For the text-containing cell, return its midpoint in (x, y) coordinate format. 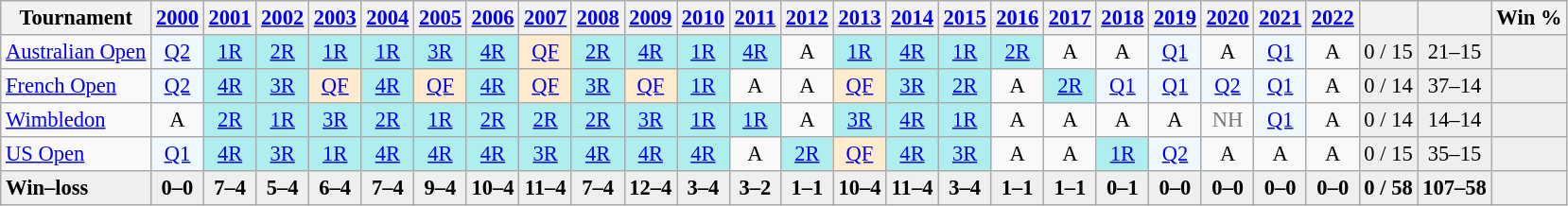
2013 (860, 18)
2011 (755, 18)
2000 (178, 18)
French Open (76, 86)
Win % (1529, 18)
2022 (1333, 18)
37–14 (1455, 86)
2004 (388, 18)
0 / 58 (1388, 188)
2010 (704, 18)
5–4 (283, 188)
2014 (913, 18)
2016 (1018, 18)
35–15 (1455, 154)
9–4 (441, 188)
21–15 (1455, 52)
Tournament (76, 18)
2009 (651, 18)
2001 (230, 18)
14–14 (1455, 120)
6–4 (335, 188)
2012 (808, 18)
US Open (76, 154)
2003 (335, 18)
Wimbledon (76, 120)
107–58 (1455, 188)
2005 (441, 18)
NH (1228, 120)
2008 (598, 18)
2019 (1176, 18)
Australian Open (76, 52)
2015 (965, 18)
2006 (493, 18)
2018 (1123, 18)
2021 (1281, 18)
2007 (546, 18)
3–2 (755, 188)
0–1 (1123, 188)
2020 (1228, 18)
12–4 (651, 188)
2002 (283, 18)
2017 (1071, 18)
Win–loss (76, 188)
